Locate the cell with the specified text and output its [X, Y] center coordinate. 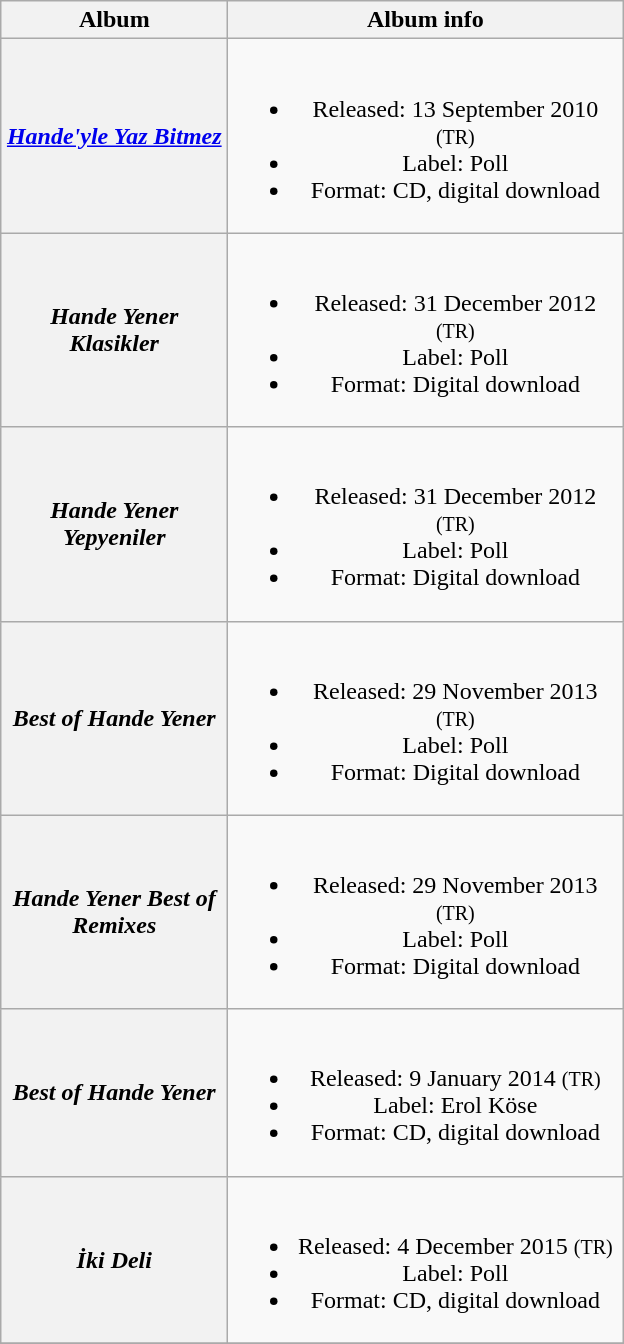
Released: 9 January 2014 (TR)Label: Erol KöseFormat: CD, digital download [426, 1092]
Hande Yener Yepyeniler [114, 524]
Released: 13 September 2010 (TR)Label: PollFormat: CD, digital download [426, 136]
Hande'yle Yaz Bitmez [114, 136]
Album info [426, 20]
İki Deli [114, 1260]
Album [114, 20]
Hande Yener Klasikler [114, 330]
Released: 4 December 2015 (TR)Label: PollFormat: CD, digital download [426, 1260]
Hande Yener Best of Remixes [114, 912]
